Return the (X, Y) coordinate for the center point of the cell that contains the specified text.  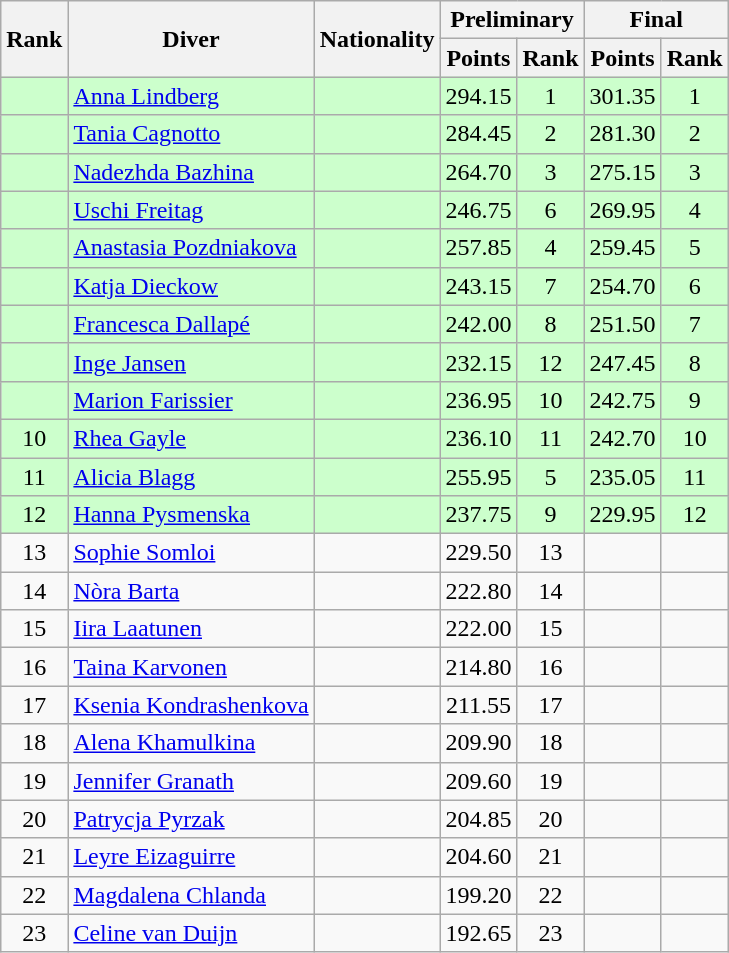
Alena Khamulkina (191, 743)
Rhea Gayle (191, 438)
214.80 (478, 667)
259.45 (622, 248)
254.70 (622, 286)
257.85 (478, 248)
247.45 (622, 362)
236.95 (478, 400)
255.95 (478, 477)
Nadezhda Bazhina (191, 172)
281.30 (622, 134)
Nationality (377, 39)
Sophie Somloi (191, 553)
246.75 (478, 210)
Uschi Freitag (191, 210)
Patrycja Pyrzak (191, 819)
269.95 (622, 210)
Anna Lindberg (191, 96)
229.50 (478, 553)
Alicia Blagg (191, 477)
237.75 (478, 515)
235.05 (622, 477)
211.55 (478, 705)
222.80 (478, 591)
264.70 (478, 172)
Hanna Pysmenska (191, 515)
294.15 (478, 96)
251.50 (622, 324)
Jennifer Granath (191, 781)
242.70 (622, 438)
Diver (191, 39)
Iira Laatunen (191, 629)
Taina Karvonen (191, 667)
242.00 (478, 324)
222.00 (478, 629)
284.45 (478, 134)
Preliminary (512, 20)
192.65 (478, 933)
Inge Jansen (191, 362)
Magdalena Chlanda (191, 895)
243.15 (478, 286)
Anastasia Pozdniakova (191, 248)
236.10 (478, 438)
204.60 (478, 857)
209.90 (478, 743)
Final (656, 20)
Ksenia Kondrashenkova (191, 705)
Tania Cagnotto (191, 134)
275.15 (622, 172)
Nòra Barta (191, 591)
204.85 (478, 819)
Celine van Duijn (191, 933)
229.95 (622, 515)
209.60 (478, 781)
232.15 (478, 362)
199.20 (478, 895)
301.35 (622, 96)
Leyre Eizaguirre (191, 857)
Marion Farissier (191, 400)
Katja Dieckow (191, 286)
242.75 (622, 400)
Francesca Dallapé (191, 324)
